Determine the (X, Y) coordinate at the center of the cell enclosing the given text.  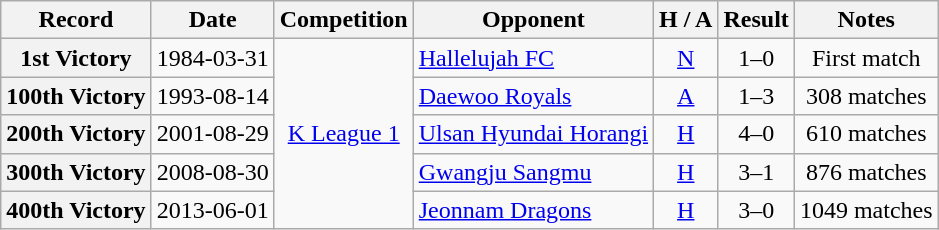
1–3 (756, 96)
Ulsan Hyundai Horangi (533, 134)
308 matches (866, 96)
Hallelujah FC (533, 58)
Competition (344, 20)
Record (76, 20)
H / A (686, 20)
610 matches (866, 134)
1984-03-31 (212, 58)
100th Victory (76, 96)
200th Victory (76, 134)
Jeonnam Dragons (533, 210)
2001-08-29 (212, 134)
1049 matches (866, 210)
1–0 (756, 58)
3–0 (756, 210)
Notes (866, 20)
Gwangju Sangmu (533, 172)
1st Victory (76, 58)
Daewoo Royals (533, 96)
Date (212, 20)
Result (756, 20)
400th Victory (76, 210)
First match (866, 58)
K League 1 (344, 134)
4–0 (756, 134)
Opponent (533, 20)
A (686, 96)
876 matches (866, 172)
1993-08-14 (212, 96)
N (686, 58)
2013-06-01 (212, 210)
3–1 (756, 172)
2008-08-30 (212, 172)
300th Victory (76, 172)
